Capture the cell that displays the provided text and extract its [X, Y] central coordinate. 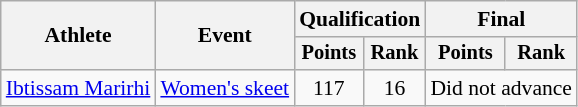
Did not advance [501, 88]
16 [394, 88]
Event [224, 36]
Final [501, 19]
Qualification [360, 19]
Ibtissam Marirhi [78, 88]
117 [328, 88]
Women's skeet [224, 88]
Athlete [78, 36]
